Locate the cell with the specified text and output its [x, y] center coordinate. 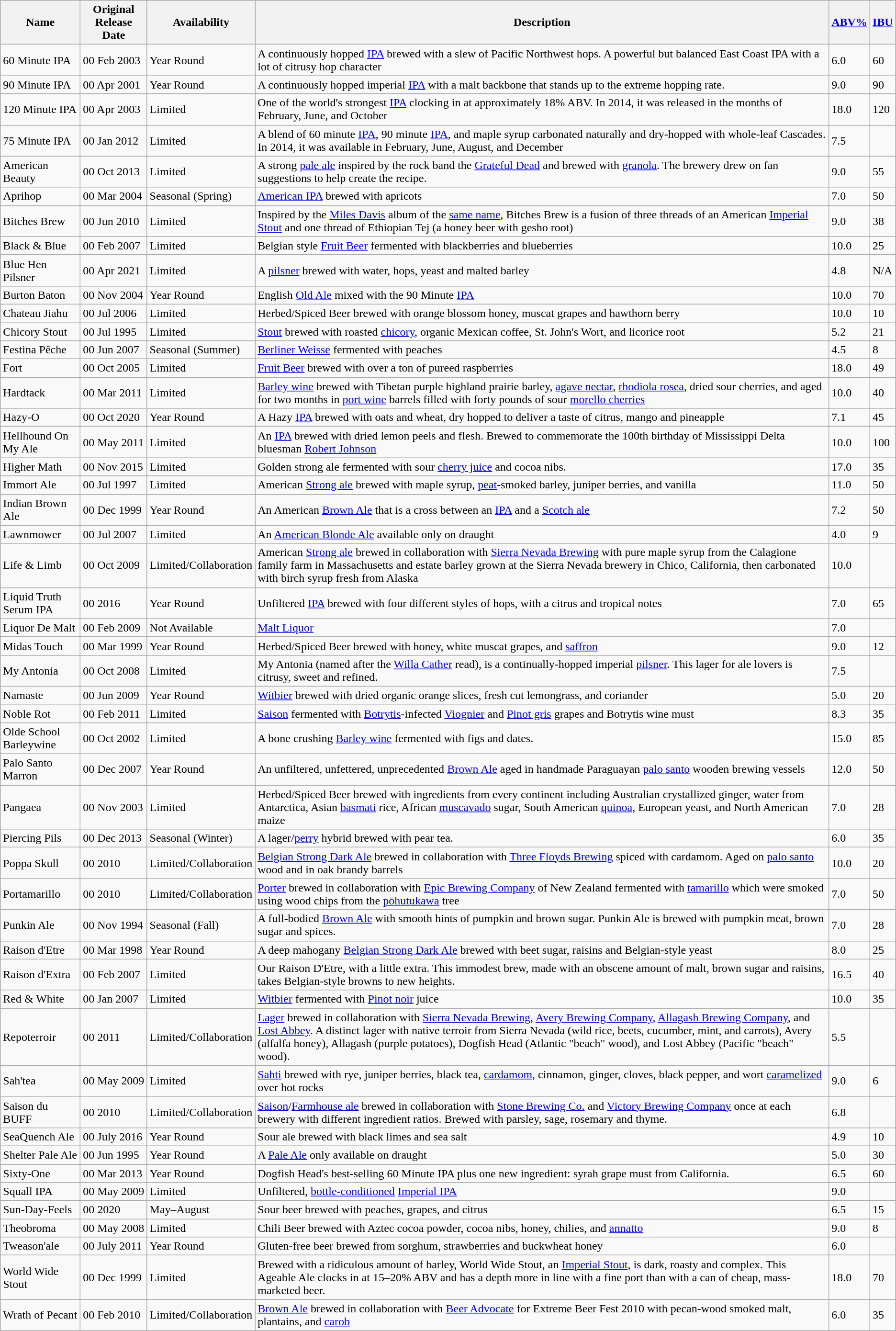
00 Jul 2006 [114, 313]
17.0 [850, 467]
7.2 [850, 509]
00 2016 [114, 603]
00 Feb 2011 [114, 714]
May–August [201, 1210]
A strong pale ale inspired by the rock band the Grateful Dead and brewed with granola. The brewery drew on fan suggestions to help create the recipe. [542, 171]
Squall IPA [40, 1192]
38 [883, 221]
Hardtack [40, 393]
An unfiltered, unfettered, unprecedented Brown Ale aged in handmade Paraguayan palo santo wooden brewing vessels [542, 770]
Fort [40, 368]
00 Feb 2003 [114, 60]
00 Nov 2004 [114, 295]
Midas Touch [40, 646]
Chateau Jiahu [40, 313]
Burton Baton [40, 295]
00 Nov 2003 [114, 807]
Noble Rot [40, 714]
Liquid Truth Serum IPA [40, 603]
11.0 [850, 485]
Seasonal (Spring) [201, 196]
90 Minute IPA [40, 85]
An American Blonde Ale available only on draught [542, 534]
65 [883, 603]
Theobroma [40, 1228]
00 Jun 2010 [114, 221]
Namaste [40, 695]
American Beauty [40, 171]
SeaQuench Ale [40, 1137]
Sah'tea [40, 1081]
Pangaea [40, 807]
9 [883, 534]
Not Available [201, 628]
Repoterroir [40, 1037]
Shelter Pale Ale [40, 1155]
A pilsner brewed with water, hops, yeast and malted barley [542, 270]
N/A [883, 270]
00 Mar 2013 [114, 1173]
Liquor De Malt [40, 628]
00 Jul 1997 [114, 485]
120 [883, 109]
My Antonia [40, 670]
Belgian Strong Dark Ale brewed in collaboration with Three Floyds Brewing spiced with cardamom. Aged on palo santo wood and in oak brandy barrels [542, 863]
00 Mar 2011 [114, 393]
Immort Ale [40, 485]
00 Oct 2002 [114, 738]
5.5 [850, 1037]
Description [542, 23]
Berliner Weisse fermented with peaches [542, 350]
00 Jun 2007 [114, 350]
30 [883, 1155]
Sahti brewed with rye, juniper berries, black tea, cardamom, cinnamon, ginger, cloves, black pepper, and wort caramelized over hot rocks [542, 1081]
Name [40, 23]
00 Oct 2005 [114, 368]
Festina Pêche [40, 350]
15.0 [850, 738]
Chili Beer brewed with Aztec cocoa powder, cocoa nibs, honey, chilies, and annatto [542, 1228]
00 Mar 1998 [114, 950]
Tweason'ale [40, 1246]
8.3 [850, 714]
Bitches Brew [40, 221]
4.5 [850, 350]
Aprihop [40, 196]
49 [883, 368]
Life & Limb [40, 565]
World Wide Stout [40, 1277]
00 Dec 2007 [114, 770]
00 Jan 2012 [114, 141]
00 Feb 2009 [114, 628]
00 Oct 2009 [114, 565]
A full-bodied Brown Ale with smooth hints of pumpkin and brown sugar. Punkin Ale is brewed with pumpkin meat, brown sugar and spices. [542, 925]
Blue Hen Pilsner [40, 270]
Unfiltered IPA brewed with four different styles of hops, with a citrus and tropical notes [542, 603]
Raison d'Extra [40, 975]
Availability [201, 23]
Hellhound On My Ale [40, 442]
00 Oct 2013 [114, 171]
Original Release Date [114, 23]
00 Oct 2008 [114, 670]
00 Apr 2001 [114, 85]
8.0 [850, 950]
Red & White [40, 999]
A continuously hopped imperial IPA with a malt backbone that stands up to the extreme hopping rate. [542, 85]
00 Apr 2021 [114, 270]
120 Minute IPA [40, 109]
Witbier brewed with dried organic orange slices, fresh cut lemongrass, and coriander [542, 695]
Sour ale brewed with black limes and sea salt [542, 1137]
6.8 [850, 1112]
One of the world's strongest IPA clocking in at approximately 18% ABV. In 2014, it was released in the months of February, June, and October [542, 109]
Seasonal (Fall) [201, 925]
00 Nov 2015 [114, 467]
Lawnmower [40, 534]
A Pale Ale only available on draught [542, 1155]
00 May 2008 [114, 1228]
Sun-Day-Feels [40, 1210]
00 Mar 1999 [114, 646]
15 [883, 1210]
Black & Blue [40, 246]
Fruit Beer brewed with over a ton of pureed raspberries [542, 368]
00 July 2016 [114, 1137]
A deep mahogany Belgian Strong Dark Ale brewed with beet sugar, raisins and Belgian-style yeast [542, 950]
00 2011 [114, 1037]
85 [883, 738]
4.0 [850, 534]
Golden strong ale fermented with sour cherry juice and cocoa nibs. [542, 467]
Saison fermented with Botrytis-infected Viognier and Pinot gris grapes and Botrytis wine must [542, 714]
IBU [883, 23]
English Old Ale mixed with the 90 Minute IPA [542, 295]
A continuously hopped IPA brewed with a slew of Pacific Northwest hops. A powerful but balanced East Coast IPA with a lot of citrusy hop character [542, 60]
60 Minute IPA [40, 60]
90 [883, 85]
12.0 [850, 770]
00 Jun 1995 [114, 1155]
Stout brewed with roasted chicory, organic Mexican coffee, St. John's Wort, and licorice root [542, 332]
100 [883, 442]
Wrath of Pecant [40, 1315]
Saison du BUFF [40, 1112]
Seasonal (Summer) [201, 350]
An IPA brewed with dried lemon peels and flesh. Brewed to commemorate the 100th birthday of Mississippi Delta bluesman Robert Johnson [542, 442]
Portamarillo [40, 894]
Unfiltered, bottle-conditioned Imperial IPA [542, 1192]
Herbed/Spiced Beer brewed with orange blossom honey, muscat grapes and hawthorn berry [542, 313]
75 Minute IPA [40, 141]
Sixty-One [40, 1173]
5.2 [850, 332]
Punkin Ale [40, 925]
A lager/perry hybrid brewed with pear tea. [542, 838]
An American Brown Ale that is a cross between an IPA and a Scotch ale [542, 509]
00 Jun 2009 [114, 695]
Herbed/Spiced Beer brewed with honey, white muscat grapes, and saffron [542, 646]
00 Jul 2007 [114, 534]
Raison d'Etre [40, 950]
00 May 2011 [114, 442]
Dogfish Head's best-selling 60 Minute IPA plus one new ingredient: syrah grape must from California. [542, 1173]
Gluten-free beer brewed from sorghum, strawberries and buckwheat honey [542, 1246]
12 [883, 646]
Piercing Pils [40, 838]
21 [883, 332]
Hazy-O [40, 417]
Brown Ale brewed in collaboration with Beer Advocate for Extreme Beer Fest 2010 with pecan-wood smoked malt, plantains, and carob [542, 1315]
4.8 [850, 270]
7.1 [850, 417]
Sour beer brewed with peaches, grapes, and citrus [542, 1210]
American IPA brewed with apricots [542, 196]
55 [883, 171]
Higher Math [40, 467]
Poppa Skull [40, 863]
4.9 [850, 1137]
00 Jan 2007 [114, 999]
ABV% [850, 23]
00 Oct 2020 [114, 417]
16.5 [850, 975]
00 Dec 2013 [114, 838]
Malt Liquor [542, 628]
A bone crushing Barley wine fermented with figs and dates. [542, 738]
My Antonia (named after the Willa Cather read), is a continually-hopped imperial pilsner. This lager for ale lovers is citrusy, sweet and refined. [542, 670]
Seasonal (Winter) [201, 838]
45 [883, 417]
American Strong ale brewed with maple syrup, peat-smoked barley, juniper berries, and vanilla [542, 485]
00 Feb 2010 [114, 1315]
00 July 2011 [114, 1246]
6 [883, 1081]
00 2020 [114, 1210]
Belgian style Fruit Beer fermented with blackberries and blueberries [542, 246]
A Hazy IPA brewed with oats and wheat, dry hopped to deliver a taste of citrus, mango and pineapple [542, 417]
Chicory Stout [40, 332]
00 Jul 1995 [114, 332]
Palo Santo Marron [40, 770]
00 Apr 2003 [114, 109]
Witbier fermented with Pinot noir juice [542, 999]
Indian Brown Ale [40, 509]
00 Mar 2004 [114, 196]
Olde School Barleywine [40, 738]
00 Nov 1994 [114, 925]
